Find where the given text appears and provide that cell's center as (x, y) coordinate. 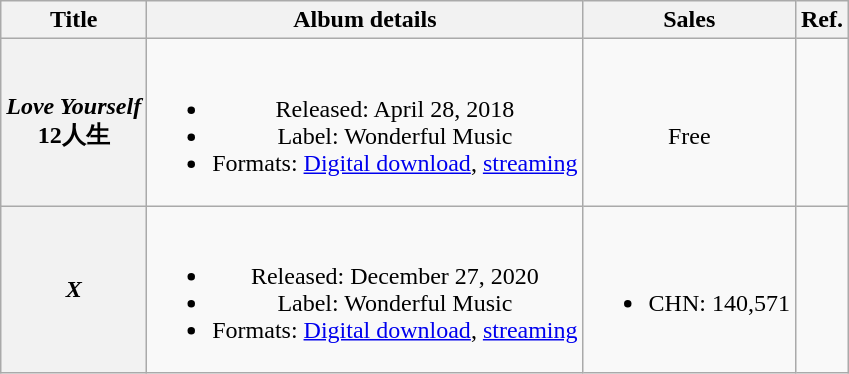
Sales (689, 20)
Love Yourself 12人生 (74, 122)
Released: April 28, 2018Label: Wonderful MusicFormats: Digital download, streaming (365, 122)
Title (74, 20)
Ref. (822, 20)
Album details (365, 20)
Released: December 27, 2020Label: Wonderful MusicFormats: Digital download, streaming (365, 290)
CHN: 140,571 (689, 290)
Free (689, 122)
X (74, 290)
